Return the (x, y) coordinate for the center point of the cell that contains the specified text.  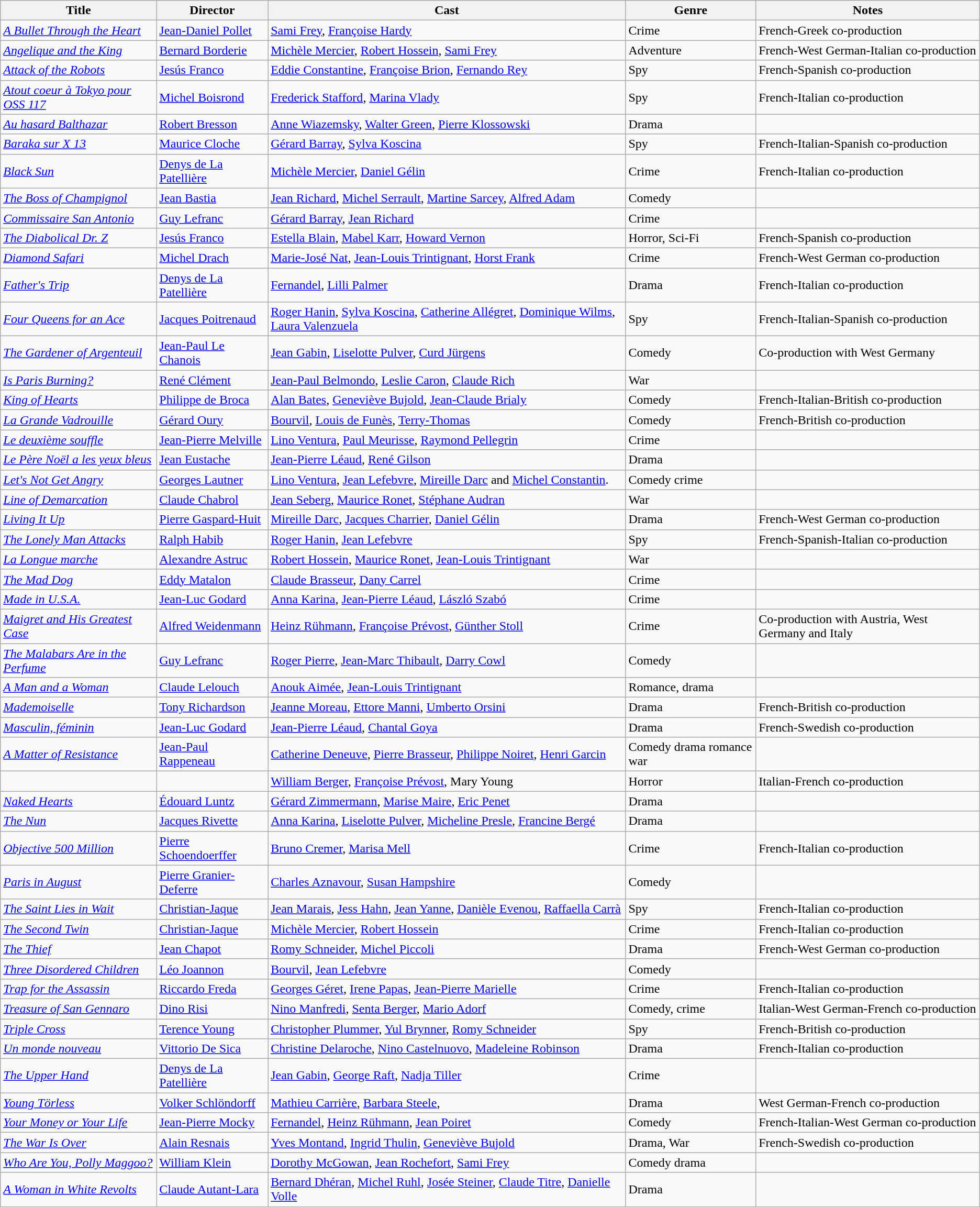
Philippe de Broca (213, 400)
Jean Gabin, George Raft, Nadja Tiller (447, 1076)
Naked Hearts (79, 801)
Treasure of San Gennaro (79, 1009)
Michèle Mercier, Robert Hossein, Sami Frey (447, 50)
Triple Cross (79, 1029)
Line of Demarcation (79, 500)
Maigret and His Greatest Case (79, 626)
Paris in August (79, 882)
Anna Karina, Liselotte Pulver, Micheline Presle, Francine Bergé (447, 821)
French-West German-Italian co-production (868, 50)
Claude Chabrol (213, 500)
Jean-Pierre Léaud, Chantal Goya (447, 727)
Gérard Oury (213, 420)
Living It Up (79, 519)
Young Törless (79, 1103)
Robert Bresson (213, 124)
Bernard Borderie (213, 50)
A Woman in White Revolts (79, 1190)
René Clément (213, 380)
King of Hearts (79, 400)
The Boss of Champignol (79, 198)
Fernandel, Heinz Rühmann, Jean Poiret (447, 1123)
The Gardener of Argenteuil (79, 353)
Claude Lelouch (213, 688)
Heinz Rühmann, Françoise Prévost, Günther Stoll (447, 626)
Jean-Pierre Melville (213, 440)
Bourvil, Louis de Funès, Terry-Thomas (447, 420)
Title (79, 10)
Marie-José Nat, Jean-Louis Trintignant, Horst Frank (447, 258)
Jean-Pierre Léaud, René Gilson (447, 460)
Roger Hanin, Sylva Koscina, Catherine Allégret, Dominique Wilms, Laura Valenzuela (447, 319)
Georges Lautner (213, 480)
Commissaire San Antonio (79, 218)
Michèle Mercier, Robert Hossein (447, 929)
Catherine Deneuve, Pierre Brasseur, Philippe Noiret, Henri Garcin (447, 754)
A Man and a Woman (79, 688)
Diamond Safari (79, 258)
Mathieu Carrière, Barbara Steele, (447, 1103)
Yves Montand, Ingrid Thulin, Geneviève Bujold (447, 1143)
William Klein (213, 1162)
Michel Drach (213, 258)
Gérard Barray, Sylva Koscina (447, 144)
Comedy drama romance war (691, 754)
Jean Bastia (213, 198)
Léo Joannon (213, 969)
Comedy, crime (691, 1009)
Frederick Stafford, Marina Vlady (447, 97)
The Saint Lies in Wait (79, 909)
Adventure (691, 50)
Christopher Plummer, Yul Brynner, Romy Schneider (447, 1029)
Who Are You, Polly Maggoo? (79, 1162)
Terence Young (213, 1029)
Sami Frey, Françoise Hardy (447, 30)
Cast (447, 10)
Bourvil, Jean Lefebvre (447, 969)
Michèle Mercier, Daniel Gélin (447, 171)
Horror (691, 781)
Alexandre Astruc (213, 559)
Comedy drama (691, 1162)
Anna Karina, Jean-Pierre Léaud, László Szabó (447, 599)
Father's Trip (79, 285)
Riccardo Freda (213, 989)
Black Sun (79, 171)
Jean Marais, Jess Hahn, Jean Yanne, Danièle Evenou, Raffaella Carrà (447, 909)
Jeanne Moreau, Ettore Manni, Umberto Orsini (447, 707)
Romy Schneider, Michel Piccoli (447, 949)
Atout coeur à Tokyo pour OSS 117 (79, 97)
Jean-Paul Belmondo, Leslie Caron, Claude Rich (447, 380)
Director (213, 10)
Roger Pierre, Jean-Marc Thibault, Darry Cowl (447, 660)
Michel Boisrond (213, 97)
Lino Ventura, Paul Meurisse, Raymond Pellegrin (447, 440)
Édouard Luntz (213, 801)
Le Père Noël a les yeux bleus (79, 460)
Three Disordered Children (79, 969)
A Matter of Resistance (79, 754)
Gérard Zimmermann, Marise Maire, Eric Penet (447, 801)
Charles Aznavour, Susan Hampshire (447, 882)
Made in U.S.A. (79, 599)
The Nun (79, 821)
Horror, Sci-Fi (691, 238)
Baraka sur X 13 (79, 144)
Jean-Paul Le Chanois (213, 353)
Eddy Matalon (213, 579)
West German-French co-production (868, 1103)
The Thief (79, 949)
Alan Bates, Geneviève Bujold, Jean-Claude Brialy (447, 400)
Bruno Cremer, Marisa Mell (447, 848)
The Lonely Man Attacks (79, 539)
Alfred Weidenmann (213, 626)
The Mad Dog (79, 579)
The Second Twin (79, 929)
Alain Resnais (213, 1143)
Co-production with Austria, West Germany and Italy (868, 626)
Notes (868, 10)
Lino Ventura, Jean Lefebvre, Mireille Darc and Michel Constantin. (447, 480)
Ralph Habib (213, 539)
Pierre Schoendoerffer (213, 848)
Jean Seberg, Maurice Ronet, Stéphane Audran (447, 500)
Roger Hanin, Jean Lefebvre (447, 539)
Four Queens for an Ace (79, 319)
Volker Schlöndorff (213, 1103)
Bernard Dhéran, Michel Ruhl, Josée Steiner, Claude Titre, Danielle Volle (447, 1190)
Jacques Poitrenaud (213, 319)
French-Greek co-production (868, 30)
Italian-French co-production (868, 781)
Maurice Cloche (213, 144)
The Malabars Are in the Perfume (79, 660)
The Upper Hand (79, 1076)
The War Is Over (79, 1143)
Objective 500 Million (79, 848)
Claude Autant-Lara (213, 1190)
Eddie Constantine, Françoise Brion, Fernando Rey (447, 70)
A Bullet Through the Heart (79, 30)
Jean Richard, Michel Serrault, Martine Sarcey, Alfred Adam (447, 198)
Le deuxième souffle (79, 440)
Au hasard Balthazar (79, 124)
Jean-Pierre Mocky (213, 1123)
Nino Manfredi, Senta Berger, Mario Adorf (447, 1009)
Fernandel, Lilli Palmer (447, 285)
Mademoiselle (79, 707)
French-Italian-West German co-production (868, 1123)
Georges Géret, Irene Papas, Jean-Pierre Marielle (447, 989)
Dino Risi (213, 1009)
Jean Eustache (213, 460)
Pierre Gaspard-Huit (213, 519)
Gérard Barray, Jean Richard (447, 218)
Estella Blain, Mabel Karr, Howard Vernon (447, 238)
French-Spanish-Italian co-production (868, 539)
Angelique and the King (79, 50)
Mireille Darc, Jacques Charrier, Daniel Gélin (447, 519)
Un monde nouveau (79, 1049)
Anouk Aimée, Jean-Louis Trintignant (447, 688)
Italian-West German-French co-production (868, 1009)
Let's Not Get Angry (79, 480)
William Berger, Françoise Prévost, Mary Young (447, 781)
Dorothy McGowan, Jean Rochefort, Sami Frey (447, 1162)
Drama, War (691, 1143)
Vittorio De Sica (213, 1049)
Genre (691, 10)
La Longue marche (79, 559)
Romance, drama (691, 688)
Jacques Rivette (213, 821)
Co-production with West Germany (868, 353)
French-Italian-British co-production (868, 400)
La Grande Vadrouille (79, 420)
The Diabolical Dr. Z (79, 238)
Trap for the Assassin (79, 989)
Jean Chapot (213, 949)
Anne Wiazemsky, Walter Green, Pierre Klossowski (447, 124)
Jean-Daniel Pollet (213, 30)
Comedy crime (691, 480)
Attack of the Robots (79, 70)
Christine Delaroche, Nino Castelnuovo, Madeleine Robinson (447, 1049)
Your Money or Your Life (79, 1123)
Tony Richardson (213, 707)
Is Paris Burning? (79, 380)
Robert Hossein, Maurice Ronet, Jean-Louis Trintignant (447, 559)
Pierre Granier-Deferre (213, 882)
Claude Brasseur, Dany Carrel (447, 579)
Masculin, féminin (79, 727)
Jean-Paul Rappeneau (213, 754)
Jean Gabin, Liselotte Pulver, Curd Jürgens (447, 353)
